Output the [x, y] coordinate of the center of the cell containing the given text.  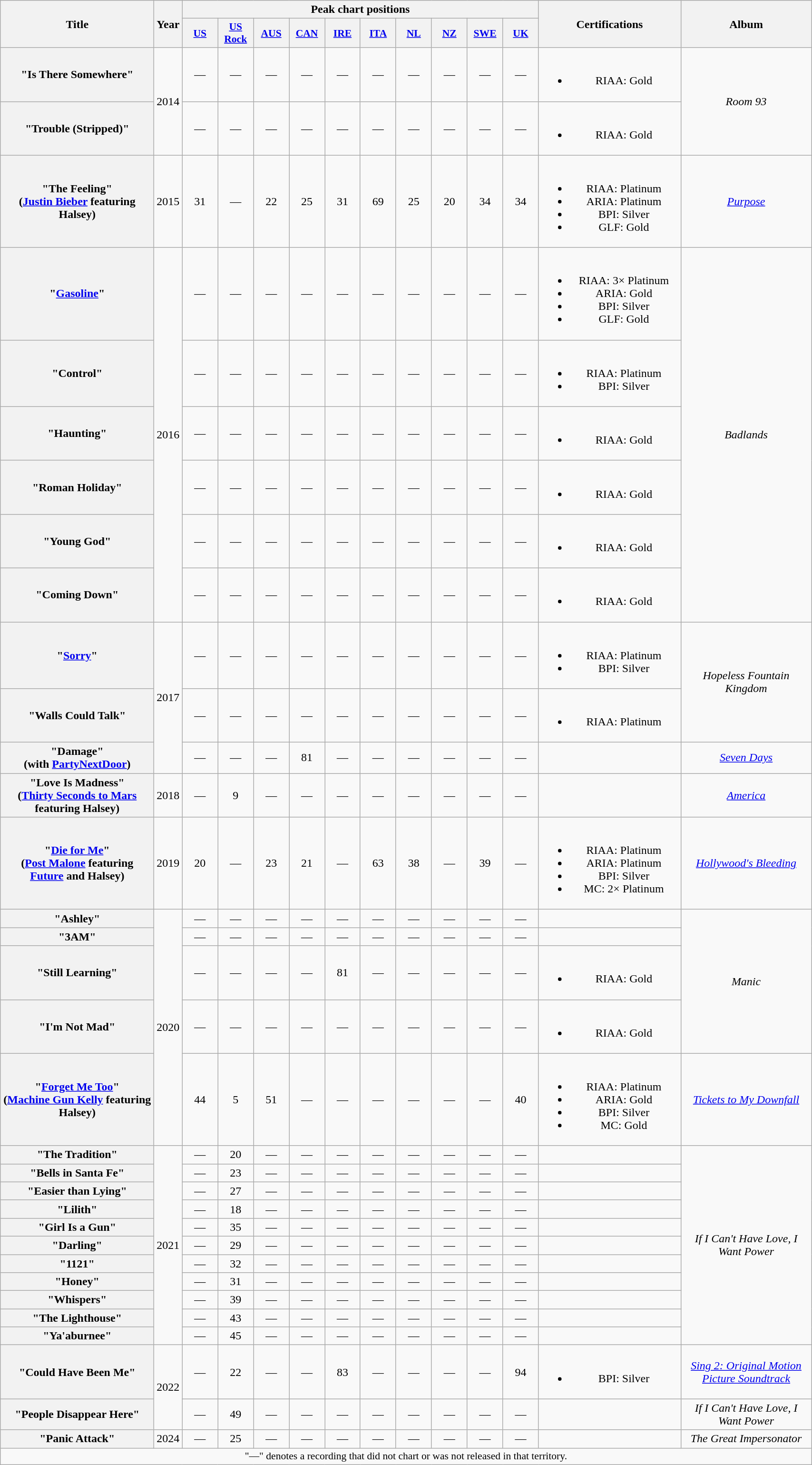
94 [520, 1372]
"The Lighthouse" [77, 1318]
Album [746, 24]
USRock [236, 33]
2018 [168, 795]
"Darling" [77, 1245]
NL [414, 33]
ITA [378, 33]
"Gasoline" [77, 294]
"Panic Attack" [77, 1439]
"I'm Not Mad" [77, 1026]
27 [236, 1191]
"Is There Somewhere" [77, 74]
"Ya'aburnee" [77, 1336]
18 [236, 1209]
RIAA: PlatinumARIA: GoldBPI: SilverMC: Gold [610, 1099]
32 [236, 1264]
"Love Is Madness"(Thirty Seconds to Mars featuring Halsey) [77, 795]
2021 [168, 1245]
RIAA: PlatinumARIA: PlatinumBPI: SilverMC: 2× Platinum [610, 863]
2020 [168, 1028]
Title [77, 24]
44 [200, 1099]
Hopeless Fountain Kingdom [746, 682]
RIAA: Platinum [610, 716]
83 [342, 1372]
Certifications [610, 24]
Purpose [746, 201]
"Sorry" [77, 655]
"3AM" [77, 937]
CAN [307, 33]
45 [236, 1336]
2016 [168, 435]
"Damage"(with PartyNextDoor) [77, 758]
2024 [168, 1439]
38 [414, 863]
"Walls Could Talk" [77, 716]
"Haunting" [77, 433]
51 [271, 1099]
"Die for Me"(Post Malone featuring Future and Halsey) [77, 863]
"The Tradition" [77, 1155]
BPI: Silver [610, 1372]
Manic [746, 981]
"Roman Holiday" [77, 487]
Peak chart positions [361, 10]
21 [307, 863]
"Young God" [77, 541]
"Ashley" [77, 919]
2015 [168, 201]
63 [378, 863]
Tickets to My Downfall [746, 1099]
2019 [168, 863]
69 [378, 201]
"Bells in Santa Fe" [77, 1173]
Year [168, 24]
9 [236, 795]
"Control" [77, 373]
"—" denotes a recording that did not chart or was not released in that territory. [406, 1456]
2014 [168, 101]
40 [520, 1099]
"1121" [77, 1264]
AUS [271, 33]
America [746, 795]
"People Disappear Here" [77, 1415]
RIAA: PlatinumARIA: PlatinumBPI: SilverGLF: Gold [610, 201]
IRE [342, 33]
The Great Impersonator [746, 1439]
Room 93 [746, 101]
RIAA: 3× PlatinumARIA: GoldBPI: SilverGLF: Gold [610, 294]
"Still Learning" [77, 973]
"Honey" [77, 1282]
35 [236, 1227]
"Forget Me Too"(Machine Gun Kelly featuring Halsey) [77, 1099]
Hollywood's Bleeding [746, 863]
2017 [168, 697]
"Whispers" [77, 1300]
43 [236, 1318]
"Girl Is a Gun" [77, 1227]
"Could Have Been Me" [77, 1372]
Seven Days [746, 758]
49 [236, 1415]
"Lilith" [77, 1209]
29 [236, 1245]
NZ [449, 33]
"Easier than Lying" [77, 1191]
5 [236, 1099]
2022 [168, 1387]
Sing 2: Original Motion Picture Soundtrack [746, 1372]
"Coming Down" [77, 595]
SWE [485, 33]
"The Feeling"(Justin Bieber featuring Halsey) [77, 201]
UK [520, 33]
"Trouble (Stripped)" [77, 129]
Badlands [746, 435]
US [200, 33]
